Extract the (x, y) coordinate from the center of the cell holding the provided text.  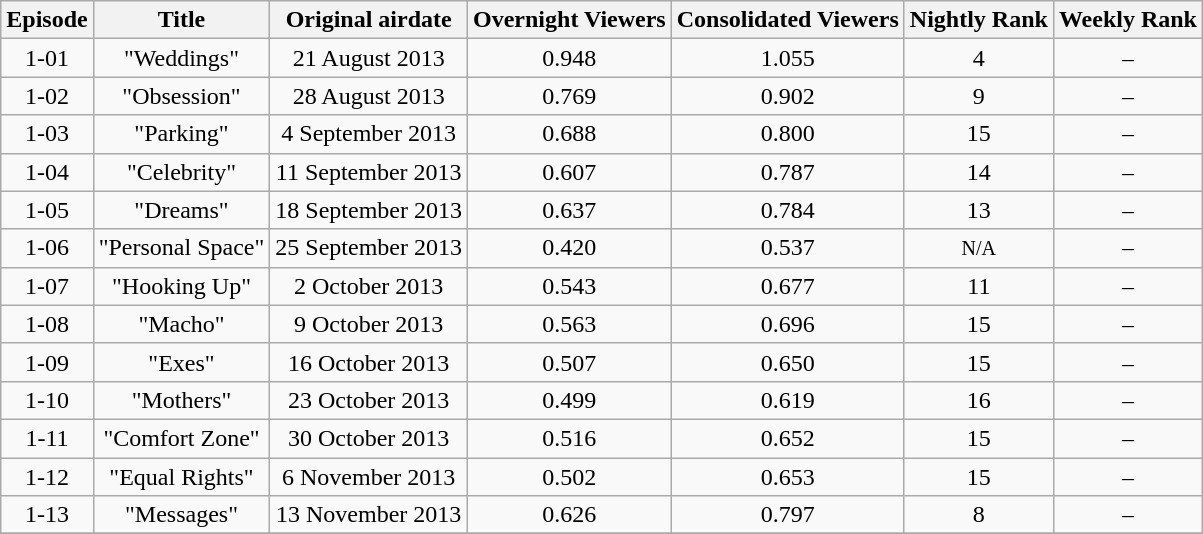
0.688 (570, 134)
1-07 (47, 286)
0.677 (788, 286)
0.502 (570, 477)
1-02 (47, 96)
11 September 2013 (369, 172)
Episode (47, 20)
"Celebrity" (182, 172)
0.948 (570, 58)
11 (978, 286)
21 August 2013 (369, 58)
N/A (978, 248)
"Macho" (182, 324)
"Obsession" (182, 96)
1-04 (47, 172)
"Dreams" (182, 210)
0.800 (788, 134)
1-10 (47, 400)
13 (978, 210)
1-09 (47, 362)
0.797 (788, 515)
1-08 (47, 324)
1-03 (47, 134)
"Exes" (182, 362)
1-01 (47, 58)
1-12 (47, 477)
0.543 (570, 286)
Nightly Rank (978, 20)
0.902 (788, 96)
1-05 (47, 210)
0.652 (788, 438)
18 September 2013 (369, 210)
"Parking" (182, 134)
0.787 (788, 172)
"Personal Space" (182, 248)
1.055 (788, 58)
0.696 (788, 324)
0.619 (788, 400)
23 October 2013 (369, 400)
25 September 2013 (369, 248)
"Comfort Zone" (182, 438)
8 (978, 515)
"Mothers" (182, 400)
"Messages" (182, 515)
0.626 (570, 515)
9 (978, 96)
"Weddings" (182, 58)
0.607 (570, 172)
1-06 (47, 248)
4 (978, 58)
Overnight Viewers (570, 20)
"Equal Rights" (182, 477)
Title (182, 20)
0.637 (570, 210)
1-11 (47, 438)
4 September 2013 (369, 134)
Weekly Rank (1128, 20)
16 (978, 400)
Original airdate (369, 20)
0.653 (788, 477)
28 August 2013 (369, 96)
"Hooking Up" (182, 286)
0.650 (788, 362)
0.420 (570, 248)
0.784 (788, 210)
2 October 2013 (369, 286)
9 October 2013 (369, 324)
0.507 (570, 362)
0.499 (570, 400)
0.769 (570, 96)
6 November 2013 (369, 477)
16 October 2013 (369, 362)
14 (978, 172)
0.563 (570, 324)
Consolidated Viewers (788, 20)
1-13 (47, 515)
0.537 (788, 248)
13 November 2013 (369, 515)
0.516 (570, 438)
30 October 2013 (369, 438)
